Provide the [x, y] coordinate of the cell's center where the given text is located.  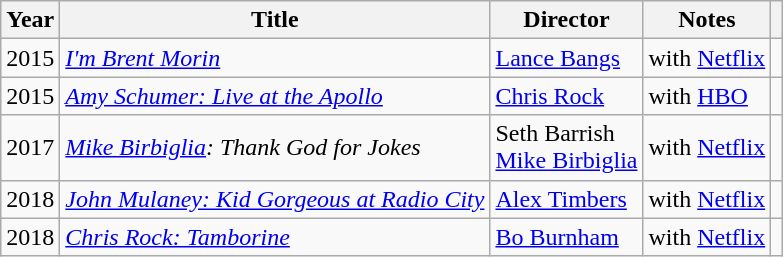
Director [566, 20]
with HBO [707, 96]
Title [275, 20]
Amy Schumer: Live at the Apollo [275, 96]
Alex Timbers [566, 199]
I'm Brent Morin [275, 58]
Chris Rock: Tamborine [275, 237]
Notes [707, 20]
John Mulaney: Kid Gorgeous at Radio City [275, 199]
Year [30, 20]
Seth BarrishMike Birbiglia [566, 148]
2017 [30, 148]
Mike Birbiglia: Thank God for Jokes [275, 148]
Chris Rock [566, 96]
Lance Bangs [566, 58]
Bo Burnham [566, 237]
